Scan for the cell matching the given text and deliver its (X, Y) coordinate at center. 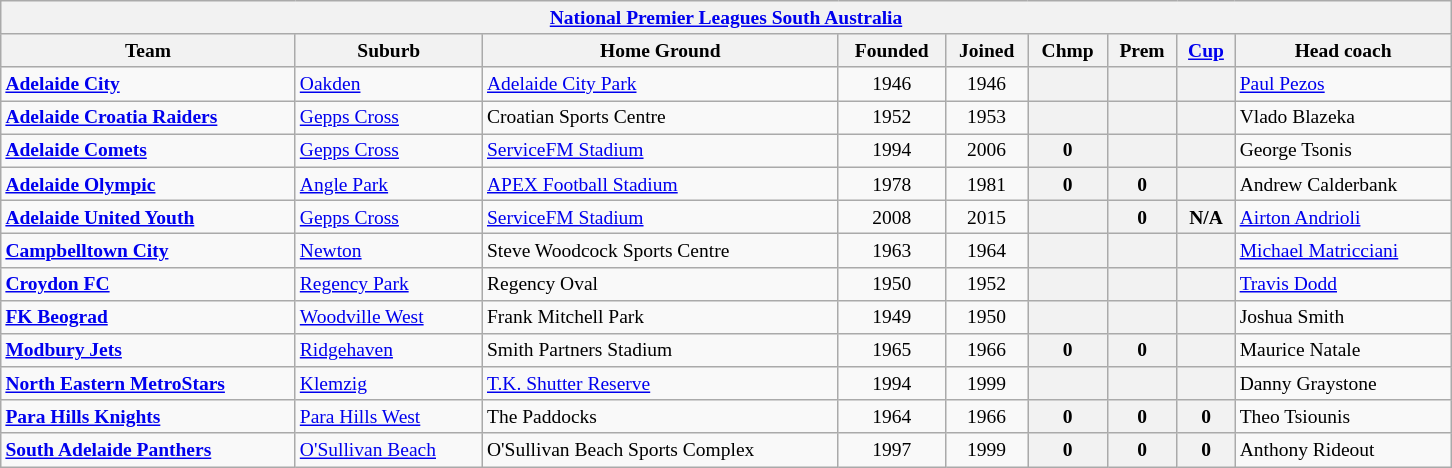
North Eastern MetroStars (148, 384)
Klemzig (388, 384)
2008 (892, 216)
Ridgehaven (388, 350)
Home Ground (660, 50)
Andrew Calderbank (1343, 184)
Chmp (1068, 50)
1949 (892, 316)
Angle Park (388, 184)
Maurice Natale (1343, 350)
Travis Dodd (1343, 284)
Croydon FC (148, 284)
Newton (388, 250)
2006 (986, 150)
Danny Graystone (1343, 384)
Joshua Smith (1343, 316)
Head coach (1343, 50)
Vlado Blazeka (1343, 118)
Oakden (388, 84)
Campbelltown City (148, 250)
Team (148, 50)
APEX Football Stadium (660, 184)
Modbury Jets (148, 350)
Regency Oval (660, 284)
South Adelaide Panthers (148, 450)
N/A (1206, 216)
Smith Partners Stadium (660, 350)
O'Sullivan Beach (388, 450)
Adelaide Comets (148, 150)
Woodville West (388, 316)
1963 (892, 250)
1978 (892, 184)
George Tsonis (1343, 150)
Paul Pezos (1343, 84)
2015 (986, 216)
Airton Andrioli (1343, 216)
1997 (892, 450)
Prem (1142, 50)
Para Hills West (388, 416)
Adelaide City Park (660, 84)
Anthony Rideout (1343, 450)
Frank Mitchell Park (660, 316)
1965 (892, 350)
Michael Matricciani (1343, 250)
Adelaide United Youth (148, 216)
The Paddocks (660, 416)
Joined (986, 50)
T.K. Shutter Reserve (660, 384)
Croatian Sports Centre (660, 118)
FK Beograd (148, 316)
National Premier Leagues South Australia (726, 18)
Cup (1206, 50)
1953 (986, 118)
1981 (986, 184)
Steve Woodcock Sports Centre (660, 250)
Para Hills Knights (148, 416)
Suburb (388, 50)
Adelaide Croatia Raiders (148, 118)
Adelaide Olympic (148, 184)
O'Sullivan Beach Sports Complex (660, 450)
Regency Park (388, 284)
Adelaide City (148, 84)
Theo Tsiounis (1343, 416)
Founded (892, 50)
